Search for the cell housing the specified text and yield its [X, Y] center coordinate. 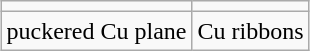
Cu ribbons [250, 31]
puckered Cu plane [96, 31]
